Identify which cell holds the provided text, then report its [X, Y] central coordinate. 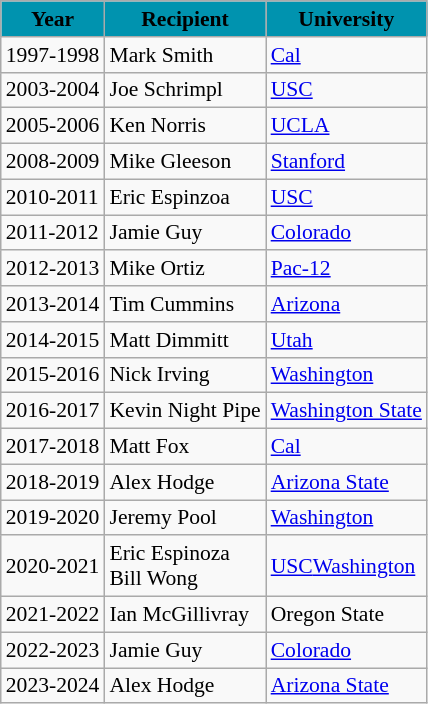
2015-2016 [53, 375]
Oregon State [346, 615]
2022-2023 [53, 650]
Arizona [346, 304]
Year [53, 19]
Jeremy Pool [184, 518]
Washington State [346, 411]
2008-2009 [53, 162]
Kevin Night Pipe [184, 411]
2011-2012 [53, 233]
2016-2017 [53, 411]
Tim Cummins [184, 304]
2005-2006 [53, 126]
Recipient [184, 19]
2023-2024 [53, 686]
University [346, 19]
2017-2018 [53, 447]
Utah [346, 340]
2013-2014 [53, 304]
2020-2021 [53, 566]
2010-2011 [53, 197]
2018-2019 [53, 482]
UCLA [346, 126]
Joe Schrimpl [184, 90]
USCWashington [346, 566]
2012-2013 [53, 269]
Ian McGillivray [184, 615]
2003-2004 [53, 90]
Stanford [346, 162]
1997-1998 [53, 55]
Matt Dimmitt [184, 340]
Mike Ortiz [184, 269]
Mike Gleeson [184, 162]
2014-2015 [53, 340]
Eric Espinzoa [184, 197]
2021-2022 [53, 615]
Nick Irving [184, 375]
Mark Smith [184, 55]
Pac-12 [346, 269]
Matt Fox [184, 447]
Ken Norris [184, 126]
Eric EspinozaBill Wong [184, 566]
2019-2020 [53, 518]
